Return (X, Y) of the center of cell containing provided text 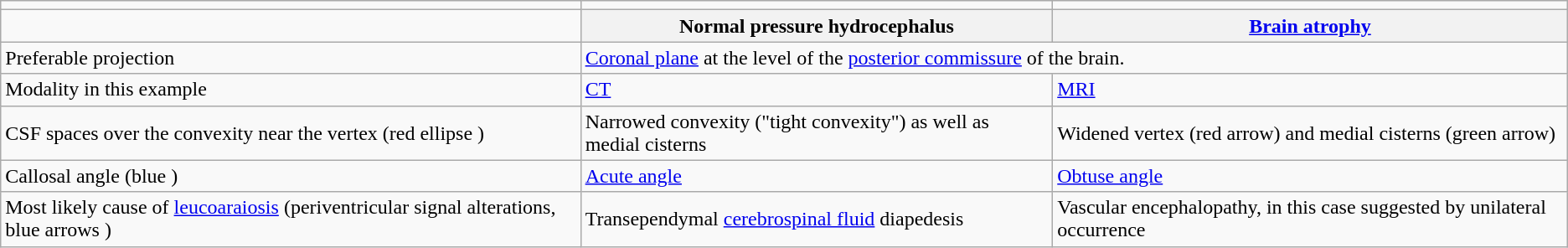
Widened vertex (red arrow) and medial cisterns (green arrow) (1310, 132)
Modality in this example (291, 90)
Narrowed convexity ("tight convexity") as well as medial cisterns (817, 132)
MRI (1310, 90)
Obtuse angle (1310, 176)
Brain atrophy (1310, 26)
Coronal plane at the level of the posterior commissure of the brain. (1074, 58)
Normal pressure hydrocephalus (817, 26)
Preferable projection (291, 58)
Transependymal cerebrospinal fluid diapedesis (817, 220)
Acute angle (817, 176)
Vascular encephalopathy, in this case suggested by unilateral occurrence (1310, 220)
Most likely cause of leucoaraiosis (periventricular signal alterations, blue arrows ) (291, 220)
CT (817, 90)
CSF spaces over the convexity near the vertex (red ellipse ) (291, 132)
Callosal angle (blue ) (291, 176)
